Locate the cell with the specified text and output its [X, Y] center coordinate. 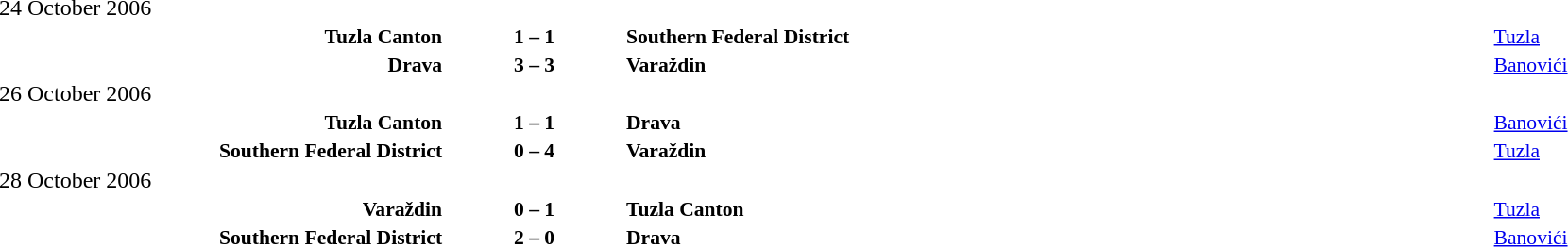
Tuzla Canton [1058, 209]
3 – 3 [535, 64]
0 – 1 [535, 209]
Drava [1058, 123]
Southern Federal District [1058, 36]
0 – 4 [535, 151]
